Determine the (x, y) coordinate at the center of the cell enclosing the given text.  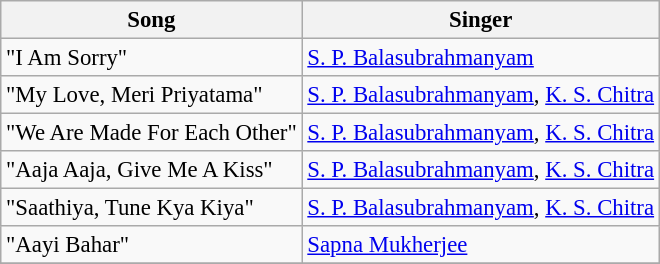
Song (152, 20)
Sapna Mukherjee (480, 245)
"Aayi Bahar" (152, 245)
S. P. Balasubrahmanyam (480, 58)
Singer (480, 20)
"My Love, Meri Priyatama" (152, 95)
"Aaja Aaja, Give Me A Kiss" (152, 170)
"We Are Made For Each Other" (152, 133)
"I Am Sorry" (152, 58)
"Saathiya, Tune Kya Kiya" (152, 208)
